Scan for the cell matching the given text and deliver its [X, Y] coordinate at center. 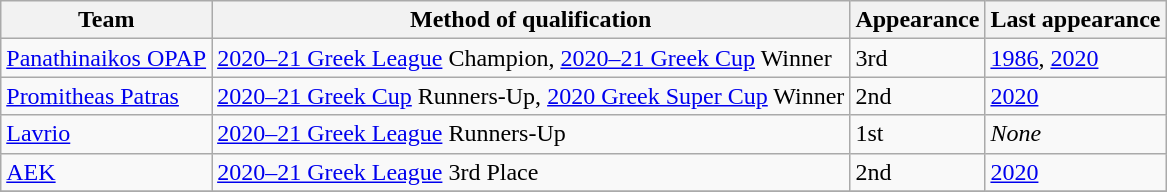
Lavrio [106, 134]
Promitheas Patras [106, 96]
Team [106, 20]
3rd [918, 58]
Panathinaikos OPAP [106, 58]
Appearance [918, 20]
AEK [106, 172]
2020–21 Greek Cup Runners-Up, 2020 Greek Super Cup Winner [531, 96]
2020–21 Greek League Champion, 2020–21 Greek Cup Winner [531, 58]
Method of qualification [531, 20]
2020–21 Greek League Runners-Up [531, 134]
Last appearance [1076, 20]
1986, 2020 [1076, 58]
1st [918, 134]
2020–21 Greek League 3rd Place [531, 172]
None [1076, 134]
